Identify which cell holds the provided text, then report its [X, Y] central coordinate. 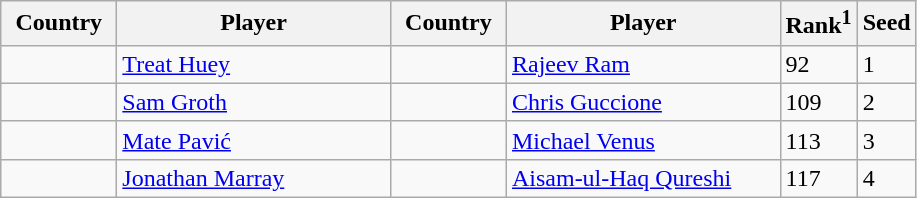
Jonathan Marray [254, 178]
109 [818, 102]
Rajeev Ram [643, 64]
Chris Guccione [643, 102]
Seed [886, 24]
Sam Groth [254, 102]
92 [818, 64]
1 [886, 64]
3 [886, 140]
2 [886, 102]
Rank1 [818, 24]
Michael Venus [643, 140]
Treat Huey [254, 64]
Mate Pavić [254, 140]
117 [818, 178]
113 [818, 140]
4 [886, 178]
Aisam-ul-Haq Qureshi [643, 178]
